Capture the cell that displays the provided text and extract its (X, Y) central coordinate. 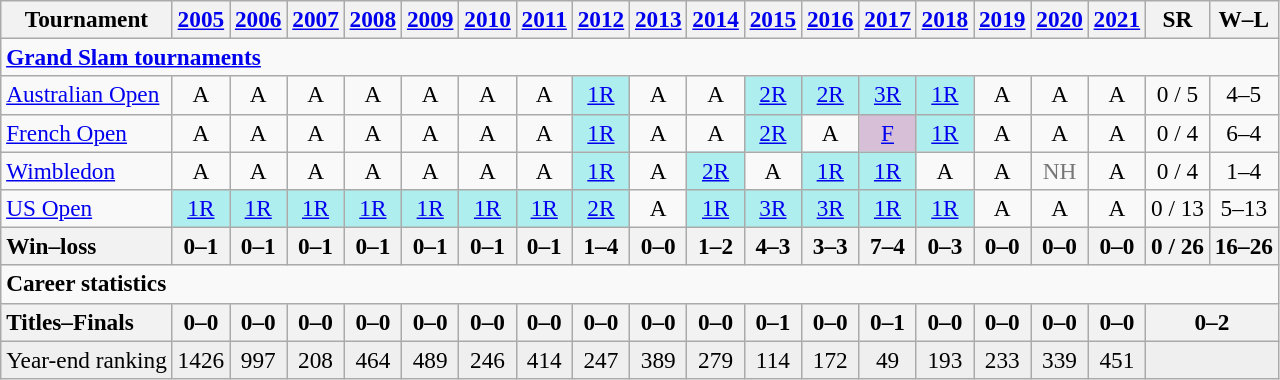
172 (830, 359)
3–3 (830, 246)
W–L (1244, 19)
0 / 26 (1178, 246)
Win–loss (86, 246)
0–3 (944, 246)
Titles–Finals (86, 322)
6–4 (1244, 133)
SR (1178, 19)
2016 (830, 19)
Grand Slam tournaments (640, 57)
49 (888, 359)
2006 (258, 19)
4–3 (772, 246)
5–13 (1244, 208)
Wimbledon (86, 170)
414 (544, 359)
2020 (1060, 19)
2017 (888, 19)
Year-end ranking (86, 359)
247 (600, 359)
464 (372, 359)
2018 (944, 19)
1426 (200, 359)
114 (772, 359)
0 / 5 (1178, 95)
451 (1116, 359)
233 (1002, 359)
2008 (372, 19)
4–5 (1244, 95)
2021 (1116, 19)
2019 (1002, 19)
US Open (86, 208)
F (888, 133)
Australian Open (86, 95)
0 / 13 (1178, 208)
7–4 (888, 246)
French Open (86, 133)
NH (1060, 170)
208 (316, 359)
1–2 (716, 246)
2007 (316, 19)
2005 (200, 19)
0–2 (1212, 322)
997 (258, 359)
2013 (658, 19)
16–26 (1244, 246)
2014 (716, 19)
489 (430, 359)
2011 (544, 19)
389 (658, 359)
2010 (488, 19)
2015 (772, 19)
Tournament (86, 19)
279 (716, 359)
2009 (430, 19)
2012 (600, 19)
246 (488, 359)
Career statistics (640, 284)
193 (944, 359)
339 (1060, 359)
